Determine the [X, Y] coordinate at the center of the cell enclosing the given text.  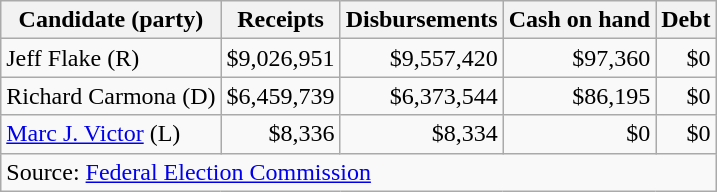
$9,026,951 [280, 58]
Cash on hand [579, 20]
$6,373,544 [422, 96]
Disbursements [422, 20]
$8,336 [280, 134]
Receipts [280, 20]
Richard Carmona (D) [111, 96]
$86,195 [579, 96]
$97,360 [579, 58]
Source: Federal Election Commission [358, 172]
$8,334 [422, 134]
$9,557,420 [422, 58]
Candidate (party) [111, 20]
$6,459,739 [280, 96]
Jeff Flake (R) [111, 58]
Marc J. Victor (L) [111, 134]
Debt [686, 20]
